Determine the (x, y) coordinate at the center of the cell enclosing the given text.  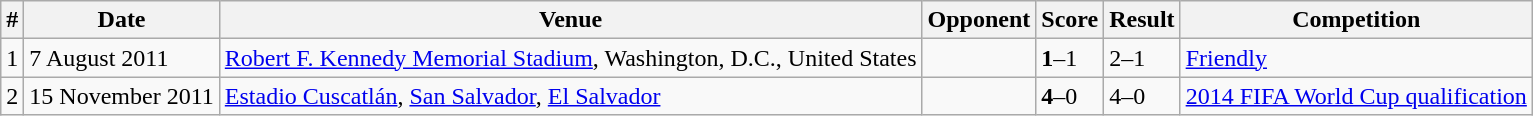
Robert F. Kennedy Memorial Stadium, Washington, D.C., United States (570, 58)
Friendly (1356, 58)
# (12, 20)
2 (12, 96)
1–1 (1070, 58)
Competition (1356, 20)
2–1 (1142, 58)
7 August 2011 (122, 58)
15 November 2011 (122, 96)
Estadio Cuscatlán, San Salvador, El Salvador (570, 96)
Date (122, 20)
Score (1070, 20)
Venue (570, 20)
Result (1142, 20)
1 (12, 58)
Opponent (979, 20)
2014 FIFA World Cup qualification (1356, 96)
